Return (X, Y) of the center of cell containing provided text 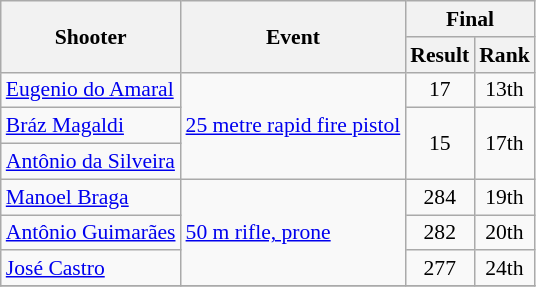
Eugenio do Amaral (91, 90)
Antônio Guimarães (91, 233)
284 (440, 197)
15 (440, 144)
25 metre rapid fire pistol (294, 126)
Final (470, 19)
José Castro (91, 269)
24th (504, 269)
17 (440, 90)
19th (504, 197)
Antônio da Silveira (91, 162)
13th (504, 90)
20th (504, 233)
Rank (504, 55)
Shooter (91, 36)
Event (294, 36)
277 (440, 269)
Manoel Braga (91, 197)
282 (440, 233)
50 m rifle, prone (294, 232)
17th (504, 144)
Bráz Magaldi (91, 126)
Result (440, 55)
